Pinpoint the cell where the given text exists, returning its [x, y] midpoint coordinate. 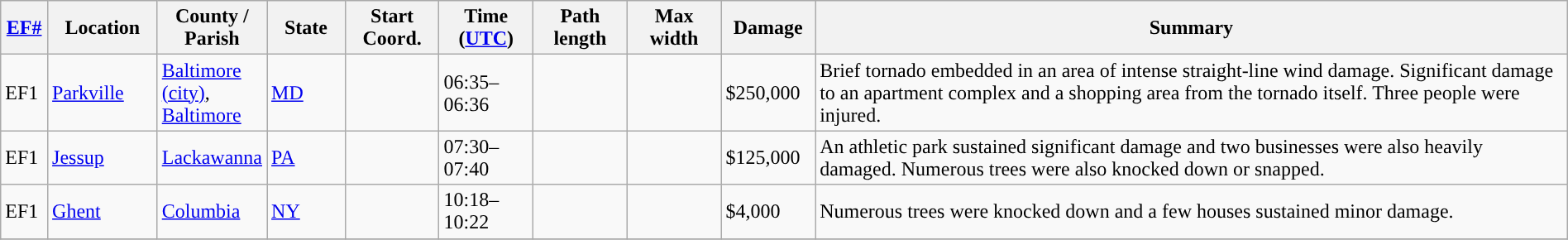
PA [306, 157]
State [306, 28]
Numerous trees were knocked down and a few houses sustained minor damage. [1192, 212]
Max width [674, 28]
07:30–07:40 [486, 157]
Parkville [103, 93]
Baltimore (city), Baltimore [212, 93]
Time (UTC) [486, 28]
County / Parish [212, 28]
MD [306, 93]
Ghent [103, 212]
Jessup [103, 157]
Columbia [212, 212]
$4,000 [768, 212]
Damage [768, 28]
$250,000 [768, 93]
NY [306, 212]
Summary [1192, 28]
$125,000 [768, 157]
An athletic park sustained significant damage and two businesses were also heavily damaged. Numerous trees were also knocked down or snapped. [1192, 157]
Start Coord. [392, 28]
Path length [581, 28]
Location [103, 28]
EF# [25, 28]
10:18–10:22 [486, 212]
Lackawanna [212, 157]
06:35–06:36 [486, 93]
